Scan for the cell matching the given text and deliver its (X, Y) coordinate at center. 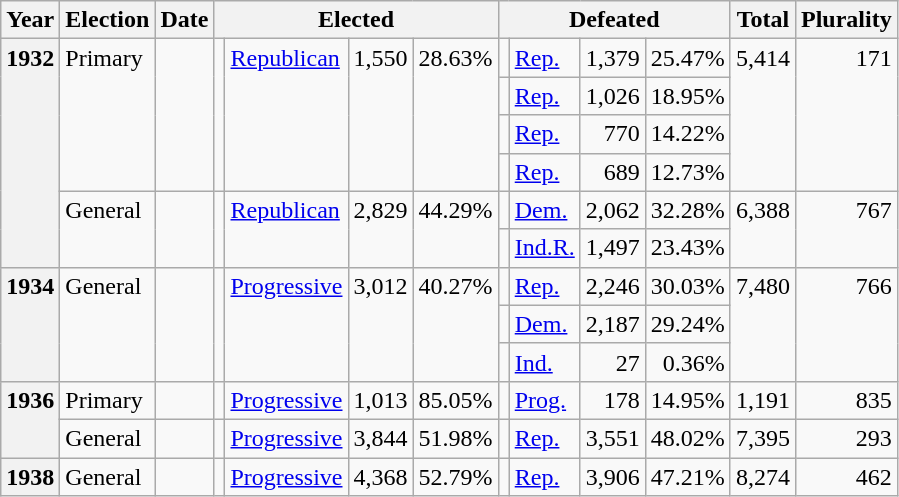
1,026 (612, 96)
689 (612, 172)
2,187 (612, 324)
178 (612, 400)
Plurality (846, 20)
Total (762, 20)
Ind.R. (544, 248)
Year (30, 20)
171 (846, 115)
1934 (30, 324)
Date (184, 20)
3,906 (612, 477)
5,414 (762, 115)
85.05% (456, 400)
14.95% (688, 400)
2,062 (612, 210)
0.36% (688, 362)
7,395 (762, 438)
28.63% (456, 115)
Ind. (544, 362)
Elected (356, 20)
3,844 (380, 438)
770 (612, 134)
1932 (30, 153)
1,550 (380, 115)
48.02% (688, 438)
6,388 (762, 229)
Election (108, 20)
1,379 (612, 58)
3,012 (380, 324)
2,246 (612, 286)
2,829 (380, 229)
293 (846, 438)
Prog. (544, 400)
1938 (30, 477)
23.43% (688, 248)
14.22% (688, 134)
30.03% (688, 286)
27 (612, 362)
18.95% (688, 96)
40.27% (456, 324)
25.47% (688, 58)
462 (846, 477)
7,480 (762, 324)
767 (846, 229)
12.73% (688, 172)
4,368 (380, 477)
1,191 (762, 400)
51.98% (456, 438)
1936 (30, 419)
44.29% (456, 229)
1,497 (612, 248)
47.21% (688, 477)
Defeated (614, 20)
835 (846, 400)
8,274 (762, 477)
1,013 (380, 400)
766 (846, 324)
29.24% (688, 324)
3,551 (612, 438)
52.79% (456, 477)
32.28% (688, 210)
